Scan for the cell matching the given text and deliver its (x, y) coordinate at center. 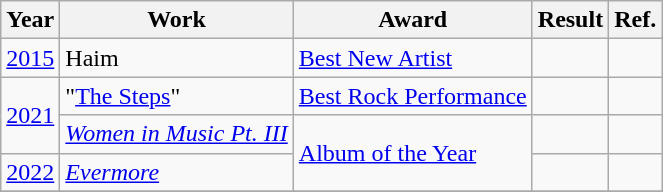
Work (176, 20)
"The Steps" (176, 96)
Album of the Year (412, 153)
Best New Artist (412, 58)
Ref. (636, 20)
Best Rock Performance (412, 96)
Result (570, 20)
Evermore (176, 172)
2022 (30, 172)
2021 (30, 115)
Award (412, 20)
Women in Music Pt. III (176, 134)
2015 (30, 58)
Haim (176, 58)
Year (30, 20)
